Extract the [X, Y] coordinate from the center of the cell holding the provided text.  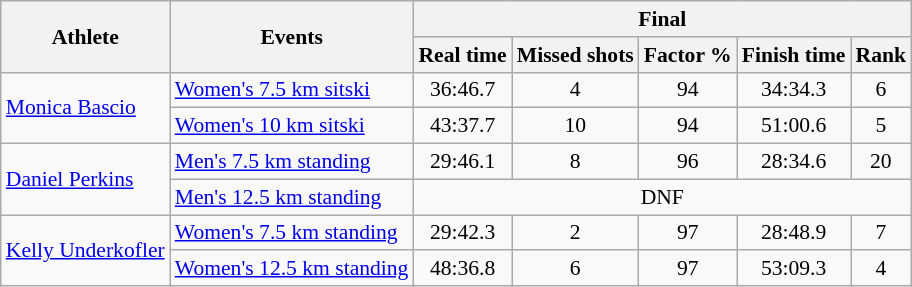
Monica Bascio [86, 108]
Athlete [86, 36]
Missed shots [576, 55]
34:34.3 [794, 90]
Women's 7.5 km sitski [292, 90]
Women's 7.5 km standing [292, 233]
Real time [462, 55]
29:42.3 [462, 233]
7 [882, 233]
Women's 10 km sitski [292, 126]
96 [688, 162]
43:37.7 [462, 126]
Daniel Perkins [86, 180]
Events [292, 36]
Men's 7.5 km standing [292, 162]
48:36.8 [462, 269]
28:34.6 [794, 162]
Women's 12.5 km standing [292, 269]
36:46.7 [462, 90]
20 [882, 162]
Rank [882, 55]
DNF [662, 197]
Kelly Underkofler [86, 250]
8 [576, 162]
53:09.3 [794, 269]
Men's 12.5 km standing [292, 197]
Final [662, 19]
28:48.9 [794, 233]
29:46.1 [462, 162]
Factor % [688, 55]
2 [576, 233]
51:00.6 [794, 126]
10 [576, 126]
5 [882, 126]
Finish time [794, 55]
